Determine the [x, y] coordinate at the center of the cell enclosing the given text.  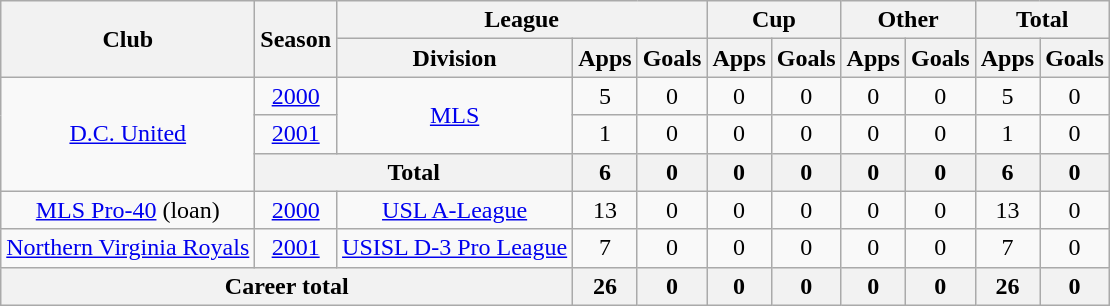
MLS Pro-40 (loan) [128, 210]
Northern Virginia Royals [128, 248]
Club [128, 39]
Career total [287, 286]
USL A-League [455, 210]
Division [455, 58]
Cup [774, 20]
Season [296, 39]
USISL D-3 Pro League [455, 248]
Other [908, 20]
D.C. United [128, 134]
MLS [455, 115]
League [522, 20]
